Identify which cell holds the provided text, then report its (X, Y) central coordinate. 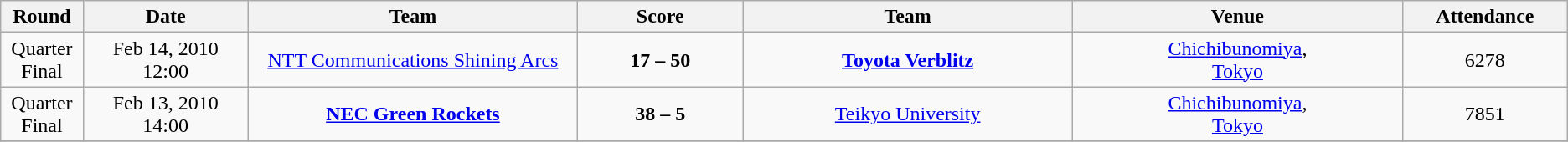
Teikyo University (908, 114)
Toyota Verblitz (908, 60)
Venue (1238, 17)
Attendance (1484, 17)
38 – 5 (660, 114)
NEC Green Rockets (413, 114)
Date (166, 17)
6278 (1484, 60)
NTT Communications Shining Arcs (413, 60)
Feb 14, 2010 12:00 (166, 60)
Score (660, 17)
Feb 13, 2010 14:00 (166, 114)
7851 (1484, 114)
Round (42, 17)
17 – 50 (660, 60)
